Identify which cell holds the provided text, then report its (x, y) central coordinate. 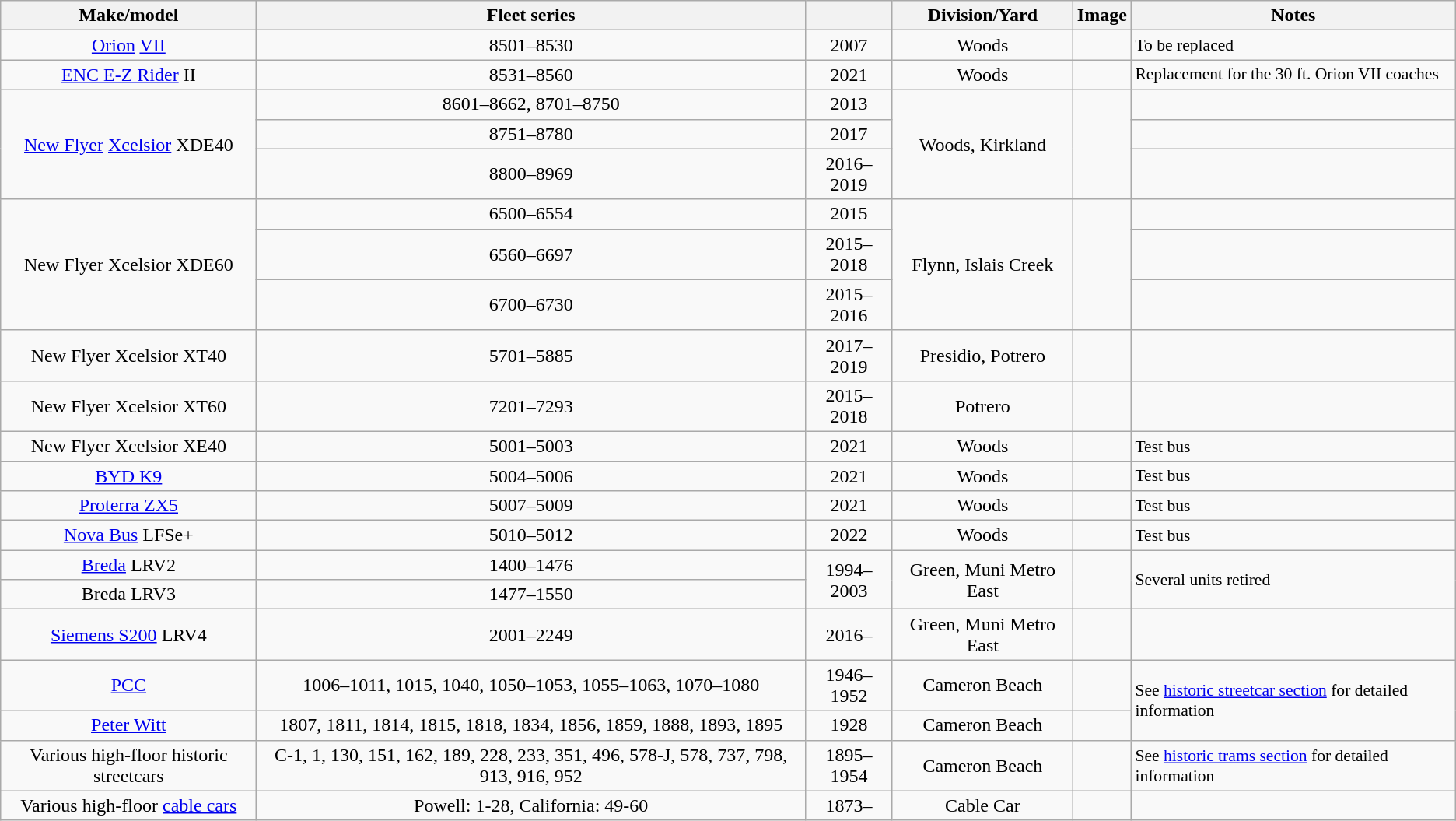
Notes (1293, 16)
5007–5009 (531, 506)
1807, 1811, 1814, 1815, 1818, 1834, 1856, 1859, 1888, 1893, 1895 (531, 725)
Image (1101, 16)
PCC (129, 685)
6700–6730 (531, 305)
See historic streetcar section for detailed information (1293, 700)
New Flyer Xcelsior XDE40 (129, 145)
2016–2019 (849, 174)
Presidio, Potrero (982, 355)
1873– (849, 805)
2017–2019 (849, 355)
Various high-floor cable cars (129, 805)
2015 (849, 214)
5001–5003 (531, 446)
Breda LRV2 (129, 565)
8601–8662, 8701–8750 (531, 104)
Cable Car (982, 805)
New Flyer Xcelsior XT40 (129, 355)
2022 (849, 535)
Siemens S200 LRV4 (129, 635)
Division/Yard (982, 16)
2015–2016 (849, 305)
1477–1550 (531, 595)
Powell: 1-28, California: 49-60 (531, 805)
BYD K9 (129, 475)
1928 (849, 725)
Fleet series (531, 16)
8501–8530 (531, 45)
Woods, Kirkland (982, 145)
6500–6554 (531, 214)
8751–8780 (531, 134)
New Flyer Xcelsior XT60 (129, 406)
2001–2249 (531, 635)
8531–8560 (531, 75)
ENC E-Z Rider II (129, 75)
New Flyer Xcelsior XDE60 (129, 265)
5701–5885 (531, 355)
5004–5006 (531, 475)
1400–1476 (531, 565)
2016– (849, 635)
New Flyer Xcelsior XE40 (129, 446)
Replacement for the 30 ft. Orion VII coaches (1293, 75)
1994–2003 (849, 580)
Breda LRV3 (129, 595)
See historic trams section for detailed information (1293, 766)
Several units retired (1293, 580)
Orion VII (129, 45)
2017 (849, 134)
Make/model (129, 16)
1006–1011, 1015, 1040, 1050–1053, 1055–1063, 1070–1080 (531, 685)
7201–7293 (531, 406)
5010–5012 (531, 535)
Flynn, Islais Creek (982, 265)
Peter Witt (129, 725)
6560–6697 (531, 254)
2013 (849, 104)
1895–1954 (849, 766)
To be replaced (1293, 45)
8800–8969 (531, 174)
2007 (849, 45)
Various high-floor historic streetcars (129, 766)
1946–1952 (849, 685)
Potrero (982, 406)
Nova Bus LFSe+ (129, 535)
Proterra ZX5 (129, 506)
C-1, 1, 130, 151, 162, 189, 228, 233, 351, 496, 578-J, 578, 737, 798, 913, 916, 952 (531, 766)
